Return the [X, Y] coordinate for the center point of the cell that contains the specified text.  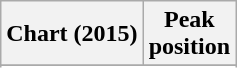
Chart (2015) [72, 34]
Peakposition [189, 34]
